Return (X, Y) of the center of cell containing provided text 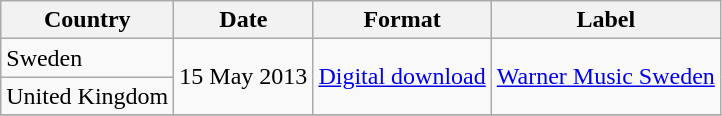
Country (88, 20)
Format (402, 20)
Sweden (88, 58)
United Kingdom (88, 96)
Date (244, 20)
Digital download (402, 77)
Warner Music Sweden (606, 77)
15 May 2013 (244, 77)
Label (606, 20)
